From the cell containing the given text, extract its center point as [X, Y] coordinate. 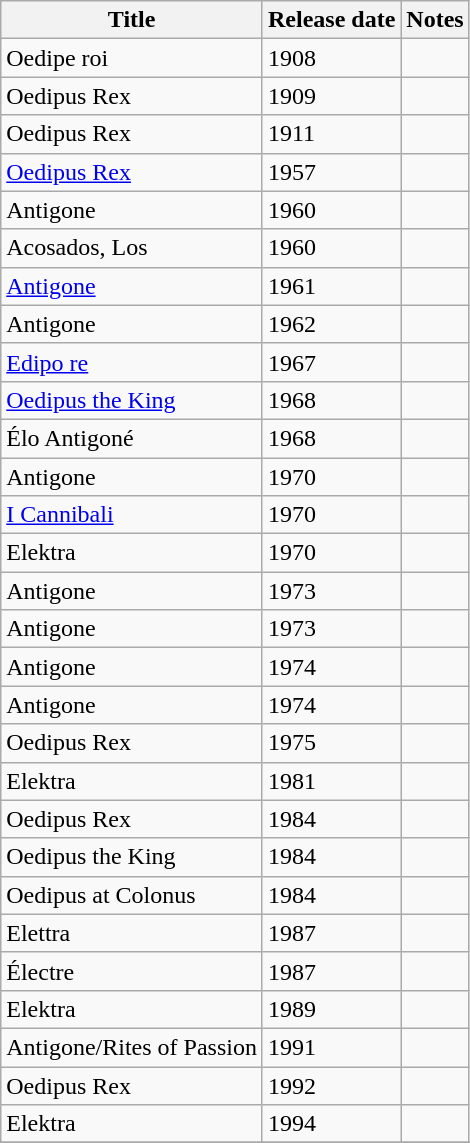
1981 [331, 781]
1962 [331, 324]
Antigone/Rites of Passion [132, 1047]
Notes [435, 20]
1909 [331, 96]
Acosados, Los [132, 248]
Elettra [132, 933]
Électre [132, 971]
1992 [331, 1085]
Edipo re [132, 362]
1911 [331, 134]
1967 [331, 362]
Oedipe roi [132, 58]
1961 [331, 286]
Élo Antigoné [132, 438]
1908 [331, 58]
I Cannibali [132, 515]
1989 [331, 1009]
1991 [331, 1047]
Release date [331, 20]
1994 [331, 1124]
Oedipus at Colonus [132, 895]
1957 [331, 172]
1975 [331, 743]
Title [132, 20]
